Return the (x, y) coordinate for the center point of the cell that contains the specified text.  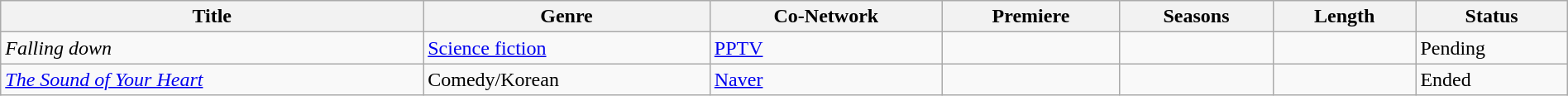
Comedy/Korean (567, 79)
Status (1492, 17)
Co-Network (825, 17)
Seasons (1196, 17)
Falling down (212, 48)
Science fiction (567, 48)
The Sound of Your Heart (212, 79)
Pending (1492, 48)
Length (1344, 17)
PPTV (825, 48)
Naver (825, 79)
Genre (567, 17)
Title (212, 17)
Ended (1492, 79)
Premiere (1030, 17)
